Output the (x, y) coordinate of the center of the cell containing the given text.  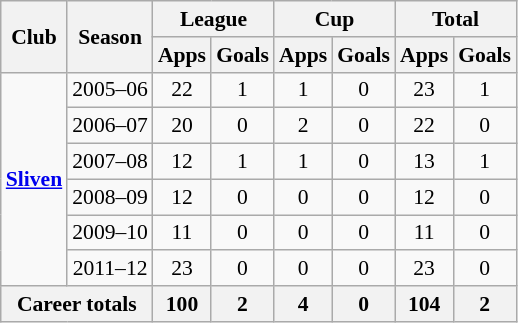
2007–08 (110, 162)
Cup (334, 19)
104 (424, 304)
League (214, 19)
2011–12 (110, 269)
4 (303, 304)
Season (110, 36)
13 (424, 162)
Career totals (77, 304)
2009–10 (110, 233)
Club (34, 36)
2008–09 (110, 197)
2005–06 (110, 90)
20 (182, 126)
2006–07 (110, 126)
Sliven (34, 179)
100 (182, 304)
Total (456, 19)
